For the text-containing cell, return its midpoint in (X, Y) coordinate format. 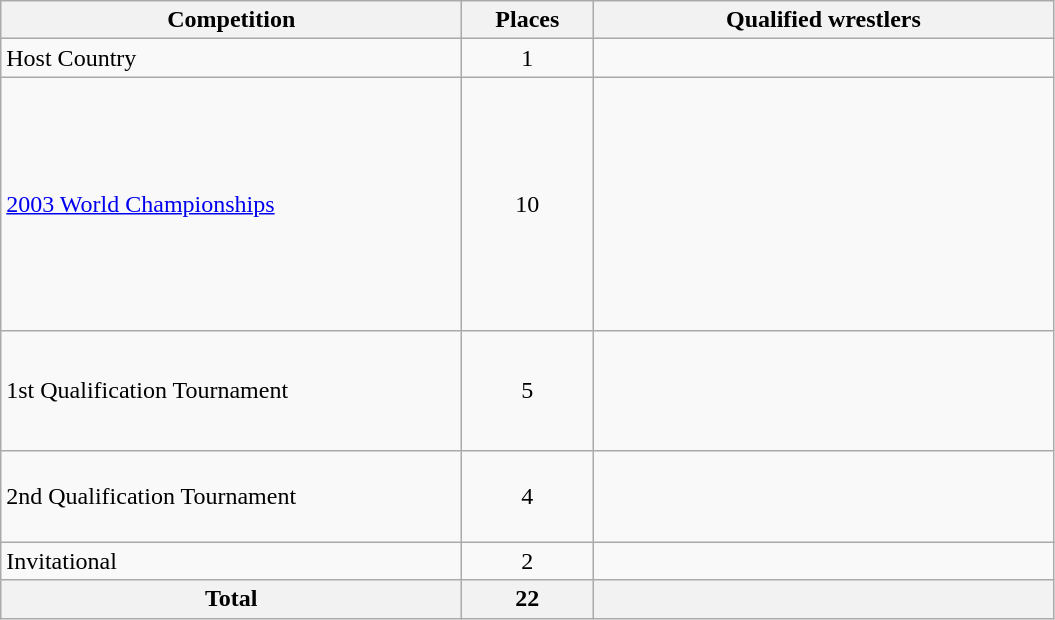
22 (528, 599)
Places (528, 20)
Qualified wrestlers (824, 20)
Host Country (232, 58)
2nd Qualification Tournament (232, 496)
Total (232, 599)
2003 World Championships (232, 204)
Invitational (232, 561)
5 (528, 390)
4 (528, 496)
2 (528, 561)
10 (528, 204)
1 (528, 58)
1st Qualification Tournament (232, 390)
Competition (232, 20)
